Search for the cell housing the specified text and yield its [x, y] center coordinate. 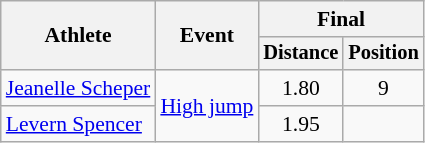
Athlete [78, 36]
1.95 [300, 124]
1.80 [300, 88]
Event [206, 36]
High jump [206, 106]
Jeanelle Scheper [78, 88]
Levern Spencer [78, 124]
9 [383, 88]
Final [340, 19]
Position [383, 54]
Distance [300, 54]
